Find where the given text appears and provide that cell's center as [X, Y] coordinate. 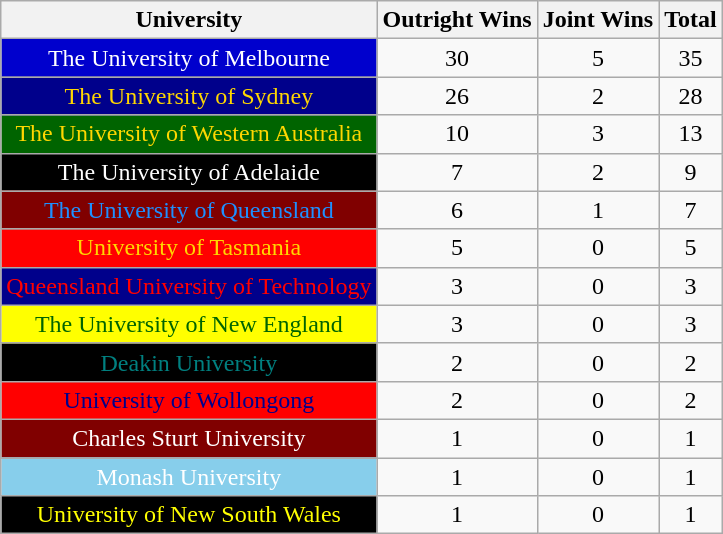
26 [457, 96]
Charles Sturt University [189, 438]
The University of Queensland [189, 210]
Monash University [189, 477]
Deakin University [189, 362]
The University of Melbourne [189, 58]
Outright Wins [457, 20]
University of Wollongong [189, 400]
Queensland University of Technology [189, 286]
Joint Wins [598, 20]
The University of Sydney [189, 96]
University [189, 20]
6 [457, 210]
University of New South Wales [189, 515]
The University of Adelaide [189, 172]
30 [457, 58]
Total [691, 20]
University of Tasmania [189, 248]
The University of Western Australia [189, 134]
The University of New England [189, 324]
10 [457, 134]
13 [691, 134]
35 [691, 58]
9 [691, 172]
28 [691, 96]
